Capture the cell that displays the provided text and extract its [X, Y] central coordinate. 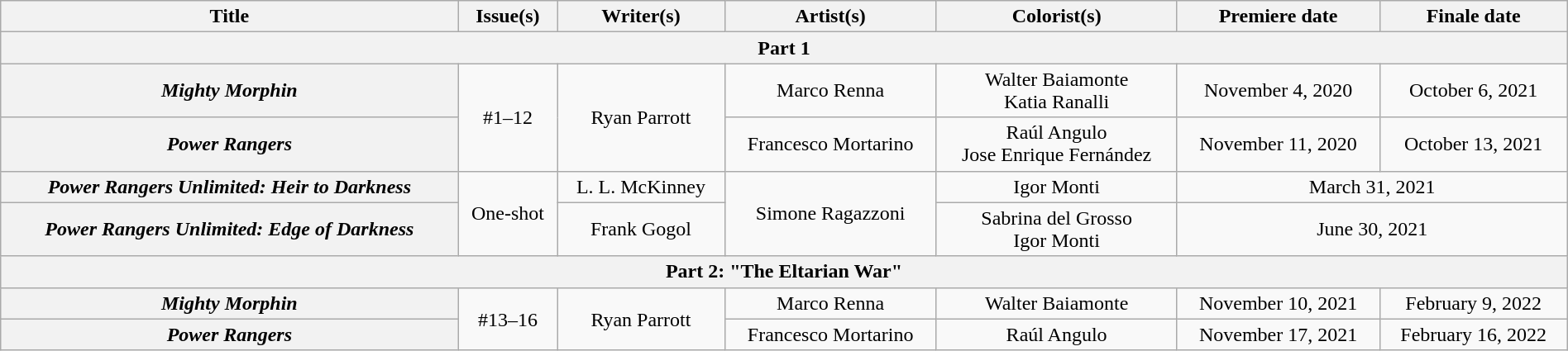
L. L. McKinney [641, 187]
One-shot [508, 213]
March 31, 2021 [1372, 187]
November 4, 2020 [1279, 91]
Issue(s) [508, 17]
#13–16 [508, 319]
Simone Ragazzoni [830, 213]
Finale date [1474, 17]
October 13, 2021 [1474, 144]
Colorist(s) [1057, 17]
Writer(s) [641, 17]
Title [230, 17]
Part 1 [784, 48]
#1–12 [508, 117]
Raúl AnguloJose Enrique Fernández [1057, 144]
Artist(s) [830, 17]
February 9, 2022 [1474, 303]
November 10, 2021 [1279, 303]
June 30, 2021 [1372, 230]
Premiere date [1279, 17]
November 11, 2020 [1279, 144]
Power Rangers Unlimited: Heir to Darkness [230, 187]
Raúl Angulo [1057, 334]
Power Rangers Unlimited: Edge of Darkness [230, 230]
November 17, 2021 [1279, 334]
Sabrina del GrossoIgor Monti [1057, 230]
Frank Gogol [641, 230]
October 6, 2021 [1474, 91]
February 16, 2022 [1474, 334]
Walter BaiamonteKatia Ranalli [1057, 91]
Part 2: "The Eltarian War" [784, 272]
Walter Baiamonte [1057, 303]
Igor Monti [1057, 187]
